Determine the (X, Y) coordinate at the center of the cell enclosing the given text.  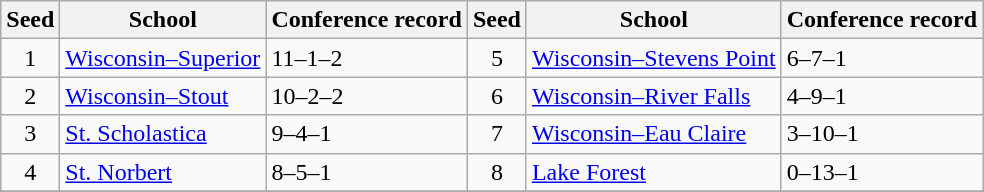
Wisconsin–Stout (163, 96)
7 (496, 134)
9–4–1 (366, 134)
3 (30, 134)
Lake Forest (654, 172)
3–10–1 (882, 134)
St. Norbert (163, 172)
1 (30, 58)
Wisconsin–Stevens Point (654, 58)
Wisconsin–Superior (163, 58)
St. Scholastica (163, 134)
5 (496, 58)
Wisconsin–Eau Claire (654, 134)
8–5–1 (366, 172)
4 (30, 172)
0–13–1 (882, 172)
8 (496, 172)
2 (30, 96)
10–2–2 (366, 96)
4–9–1 (882, 96)
11–1–2 (366, 58)
6 (496, 96)
6–7–1 (882, 58)
Wisconsin–River Falls (654, 96)
